Search for the cell housing the specified text and yield its (x, y) center coordinate. 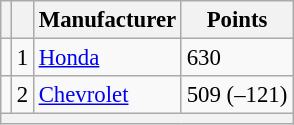
630 (236, 58)
Chevrolet (107, 95)
1 (22, 58)
Manufacturer (107, 20)
2 (22, 95)
Honda (107, 58)
509 (–121) (236, 95)
Points (236, 20)
